Find where the given text appears and provide that cell's center as [x, y] coordinate. 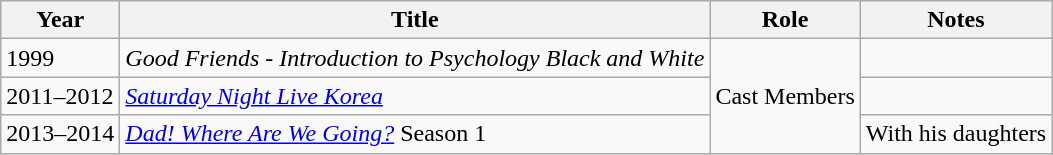
Title [415, 20]
Notes [956, 20]
Cast Members [785, 96]
Good Friends - Introduction to Psychology Black and White [415, 58]
1999 [60, 58]
Saturday Night Live Korea [415, 96]
Year [60, 20]
With his daughters [956, 134]
Role [785, 20]
2011–2012 [60, 96]
2013–2014 [60, 134]
Dad! Where Are We Going? Season 1 [415, 134]
